Detect which cell encompasses the target text, then output its (X, Y) center coordinate. 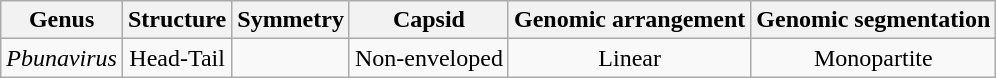
Symmetry (291, 20)
Structure (176, 20)
Monopartite (874, 58)
Capsid (428, 20)
Genomic arrangement (629, 20)
Genomic segmentation (874, 20)
Head-Tail (176, 58)
Genus (62, 20)
Pbunavirus (62, 58)
Linear (629, 58)
Non-enveloped (428, 58)
